For the text-containing cell, return its midpoint in [X, Y] coordinate format. 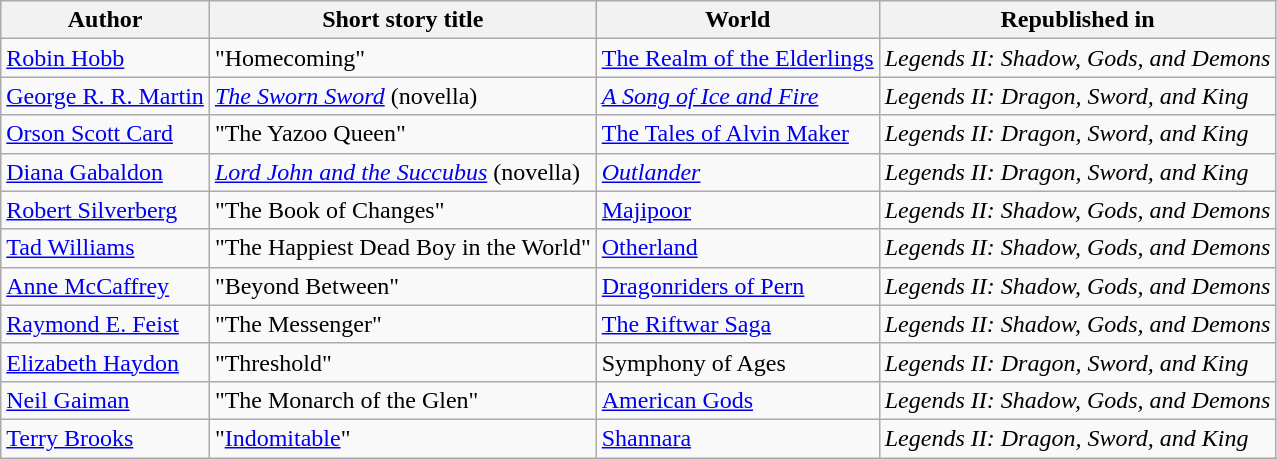
The Tales of Alvin Maker [738, 134]
Raymond E. Feist [106, 324]
"The Yazoo Queen" [402, 134]
The Realm of the Elderlings [738, 58]
Diana Gabaldon [106, 172]
Majipoor [738, 210]
Symphony of Ages [738, 362]
"The Monarch of the Glen" [402, 400]
Short story title [402, 20]
Lord John and the Succubus (novella) [402, 172]
Terry Brooks [106, 438]
Otherland [738, 248]
Elizabeth Haydon [106, 362]
"The Book of Changes" [402, 210]
"The Messenger" [402, 324]
American Gods [738, 400]
Outlander [738, 172]
"Indomitable" [402, 438]
Orson Scott Card [106, 134]
Author [106, 20]
Republished in [1078, 20]
Robin Hobb [106, 58]
Neil Gaiman [106, 400]
Robert Silverberg [106, 210]
"Threshold" [402, 362]
Dragonriders of Pern [738, 286]
The Sworn Sword (novella) [402, 96]
"The Happiest Dead Boy in the World" [402, 248]
A Song of Ice and Fire [738, 96]
The Riftwar Saga [738, 324]
Tad Williams [106, 248]
"Beyond Between" [402, 286]
Anne McCaffrey [106, 286]
Shannara [738, 438]
George R. R. Martin [106, 96]
"Homecoming" [402, 58]
World [738, 20]
